Provide the [X, Y] coordinate of the cell's center where the given text is located.  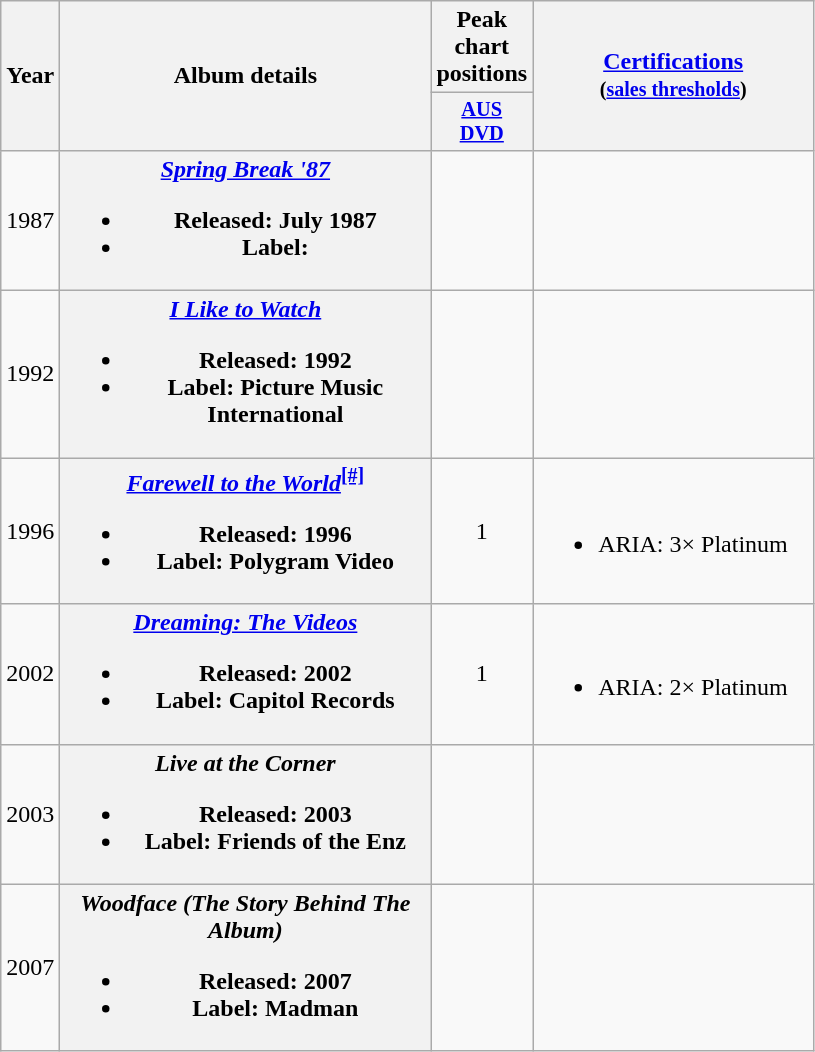
2003 [30, 814]
2007 [30, 968]
1987 [30, 220]
Woodface (The Story Behind The Album)Released: 2007Label: Madman [246, 968]
1996 [30, 532]
Certifications(sales thresholds) [674, 76]
AUSDVD [482, 122]
Dreaming: The VideosReleased: 2002Label: Capitol Records [246, 674]
Album details [246, 76]
Live at the CornerReleased: 2003Label: Friends of the Enz [246, 814]
ARIA: 2× Platinum [674, 674]
ARIA: 3× Platinum [674, 532]
2002 [30, 674]
Spring Break '87Released: July 1987Label: [246, 220]
Year [30, 76]
1992 [30, 374]
Farewell to the World[#]Released: 1996Label: Polygram Video [246, 532]
Peak chart positions [482, 47]
I Like to WatchReleased: 1992Label: Picture Music International [246, 374]
